Provide the [x, y] coordinate of the cell's center where the given text is located.  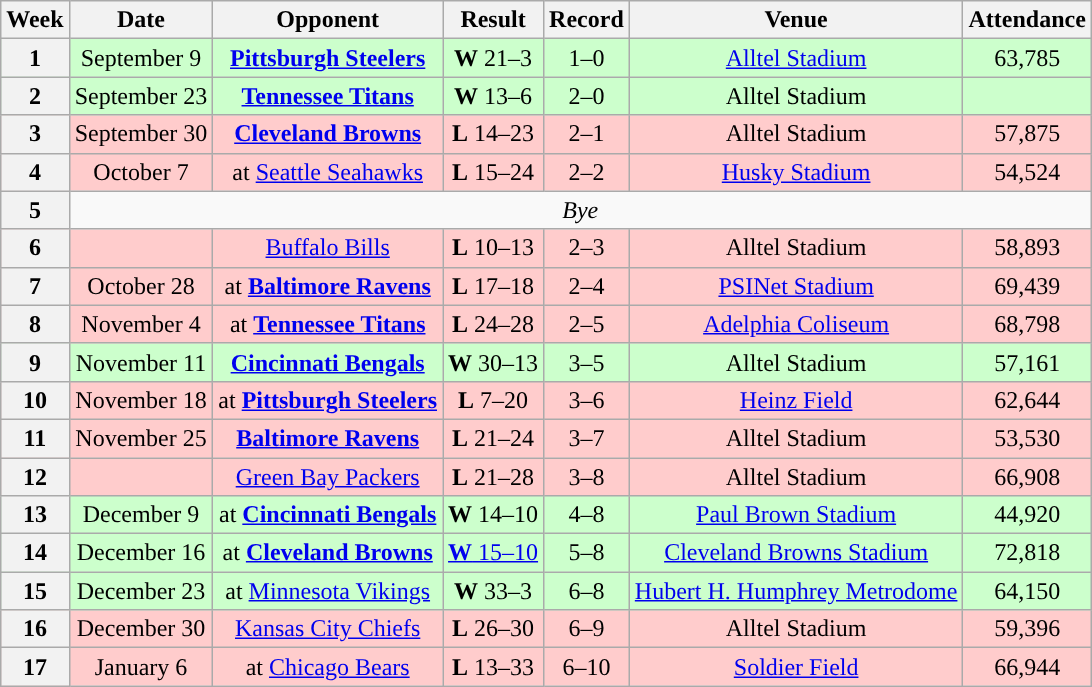
November 11 [141, 362]
L 21–24 [494, 438]
Tennessee Titans [328, 96]
4 [35, 172]
58,893 [1027, 248]
November 4 [141, 324]
Cleveland Browns Stadium [796, 553]
16 [35, 629]
62,644 [1027, 400]
at Cincinnati Bengals [328, 515]
L 13–33 [494, 667]
W 33–3 [494, 591]
November 18 [141, 400]
54,524 [1027, 172]
Attendance [1027, 20]
8 [35, 324]
Pittsburgh Steelers [328, 58]
44,920 [1027, 515]
53,530 [1027, 438]
68,798 [1027, 324]
2–0 [587, 96]
Opponent [328, 20]
1–0 [587, 58]
Cincinnati Bengals [328, 362]
L 15–24 [494, 172]
69,439 [1027, 286]
10 [35, 400]
57,161 [1027, 362]
Cleveland Browns [328, 134]
L 10–13 [494, 248]
7 [35, 286]
Week [35, 20]
December 23 [141, 591]
W 14–10 [494, 515]
6–10 [587, 667]
3–8 [587, 477]
14 [35, 553]
6 [35, 248]
3–7 [587, 438]
17 [35, 667]
at Tennessee Titans [328, 324]
Adelphia Coliseum [796, 324]
3–6 [587, 400]
December 9 [141, 515]
L 21–28 [494, 477]
at Pittsburgh Steelers [328, 400]
72,818 [1027, 553]
Result [494, 20]
Husky Stadium [796, 172]
L 24–28 [494, 324]
3 [35, 134]
at Chicago Bears [328, 667]
Venue [796, 20]
L 14–23 [494, 134]
Bye [580, 210]
W 21–3 [494, 58]
Heinz Field [796, 400]
L 7–20 [494, 400]
L 17–18 [494, 286]
Date [141, 20]
at Minnesota Vikings [328, 591]
66,908 [1027, 477]
December 16 [141, 553]
September 9 [141, 58]
2–4 [587, 286]
5–8 [587, 553]
6–8 [587, 591]
Record [587, 20]
December 30 [141, 629]
15 [35, 591]
W 30–13 [494, 362]
November 25 [141, 438]
57,875 [1027, 134]
2–1 [587, 134]
at Cleveland Browns [328, 553]
at Seattle Seahawks [328, 172]
13 [35, 515]
PSINet Stadium [796, 286]
Hubert H. Humphrey Metrodome [796, 591]
W 15–10 [494, 553]
9 [35, 362]
Kansas City Chiefs [328, 629]
1 [35, 58]
Green Bay Packers [328, 477]
September 23 [141, 96]
Paul Brown Stadium [796, 515]
4–8 [587, 515]
66,944 [1027, 667]
at Baltimore Ravens [328, 286]
January 6 [141, 667]
October 7 [141, 172]
2–5 [587, 324]
5 [35, 210]
59,396 [1027, 629]
6–9 [587, 629]
October 28 [141, 286]
3–5 [587, 362]
64,150 [1027, 591]
2 [35, 96]
2–2 [587, 172]
11 [35, 438]
L 26–30 [494, 629]
Buffalo Bills [328, 248]
63,785 [1027, 58]
September 30 [141, 134]
Baltimore Ravens [328, 438]
Soldier Field [796, 667]
2–3 [587, 248]
W 13–6 [494, 96]
12 [35, 477]
